Identify which cell holds the provided text, then report its [X, Y] central coordinate. 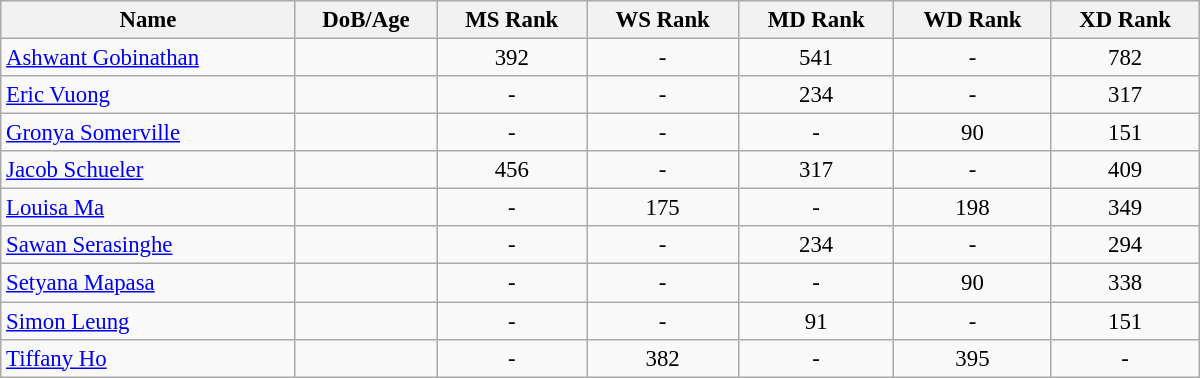
MS Rank [512, 20]
395 [972, 358]
Simon Leung [148, 321]
541 [816, 58]
Jacob Schueler [148, 170]
Tiffany Ho [148, 358]
456 [512, 170]
Setyana Mapasa [148, 283]
409 [1125, 170]
Louisa Ma [148, 208]
XD Rank [1125, 20]
Sawan Serasinghe [148, 245]
338 [1125, 283]
782 [1125, 58]
91 [816, 321]
Gronya Somerville [148, 133]
198 [972, 208]
Eric Vuong [148, 95]
175 [663, 208]
MD Rank [816, 20]
DoB/Age [366, 20]
Ashwant Gobinathan [148, 58]
392 [512, 58]
382 [663, 358]
WS Rank [663, 20]
Name [148, 20]
WD Rank [972, 20]
349 [1125, 208]
294 [1125, 245]
